Determine the [x, y] coordinate at the center of the cell enclosing the given text.  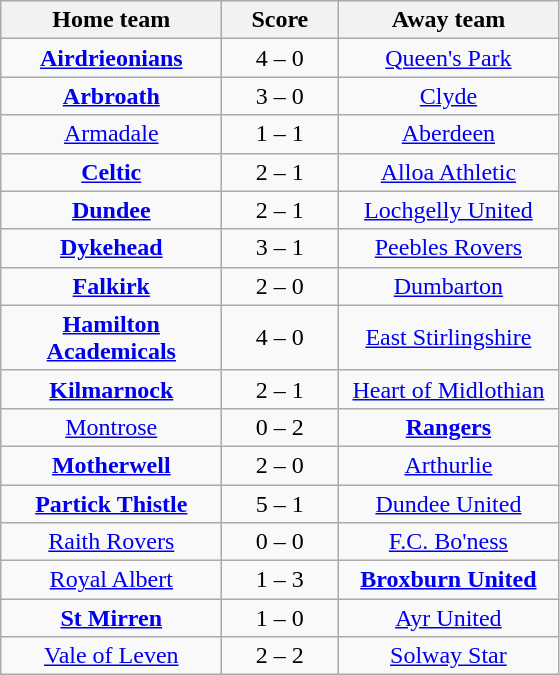
Clyde [448, 96]
Away team [448, 20]
Rangers [448, 427]
Lochgelly United [448, 210]
Partick Thistle [112, 503]
Raith Rovers [112, 542]
Peebles Rovers [448, 248]
1 – 1 [280, 134]
Queen's Park [448, 58]
St Mirren [112, 618]
5 – 1 [280, 503]
3 – 1 [280, 248]
1 – 3 [280, 580]
Kilmarnock [112, 389]
Montrose [112, 427]
Dykehead [112, 248]
Airdrieonians [112, 58]
Arthurlie [448, 465]
Broxburn United [448, 580]
Score [280, 20]
0 – 0 [280, 542]
East Stirlingshire [448, 338]
Solway Star [448, 656]
Hamilton Academicals [112, 338]
Armadale [112, 134]
Dundee [112, 210]
Motherwell [112, 465]
Aberdeen [448, 134]
1 – 0 [280, 618]
2 – 2 [280, 656]
Falkirk [112, 286]
Arbroath [112, 96]
Alloa Athletic [448, 172]
Celtic [112, 172]
Heart of Midlothian [448, 389]
3 – 0 [280, 96]
Vale of Leven [112, 656]
Dundee United [448, 503]
Dumbarton [448, 286]
0 – 2 [280, 427]
Home team [112, 20]
Royal Albert [112, 580]
F.C. Bo'ness [448, 542]
Ayr United [448, 618]
